Pinpoint the cell where the given text exists, returning its (X, Y) midpoint coordinate. 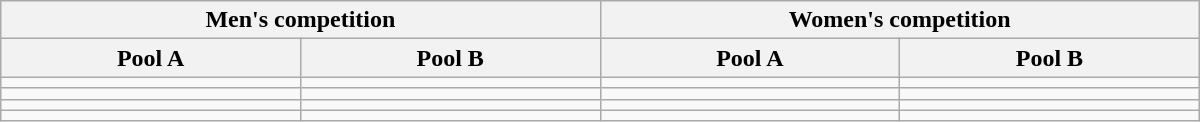
Men's competition (300, 20)
Women's competition (900, 20)
